Identify which cell holds the provided text, then report its [x, y] central coordinate. 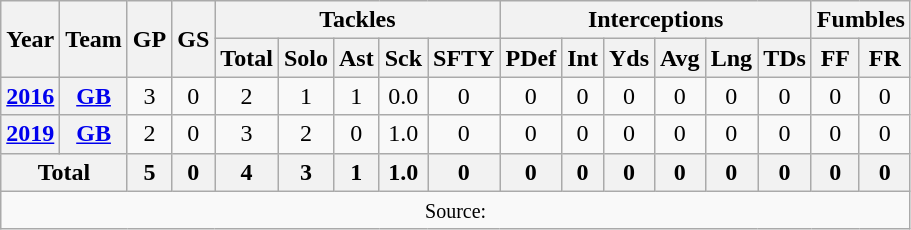
5 [149, 172]
Lng [731, 58]
4 [247, 172]
GS [194, 39]
FF [835, 58]
Fumbles [860, 20]
Avg [680, 58]
Sck [403, 58]
Tackles [358, 20]
GP [149, 39]
Team [94, 39]
0.0 [403, 96]
Solo [306, 58]
TDs [785, 58]
Ast [356, 58]
Int [583, 58]
PDef [531, 58]
Interceptions [656, 20]
2019 [30, 134]
FR [884, 58]
SFTY [464, 58]
Year [30, 39]
2016 [30, 96]
Yds [628, 58]
Source: [456, 210]
